Return the (X, Y) coordinate for the center point of the cell that contains the specified text.  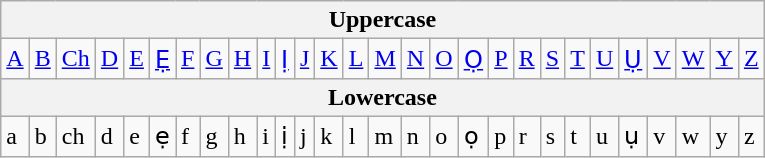
ch (76, 136)
A (15, 59)
j (304, 136)
F (188, 59)
Ch (76, 59)
Ị (286, 59)
N (415, 59)
m (385, 136)
y (724, 136)
n (415, 136)
V (662, 59)
E (137, 59)
z (751, 136)
g (214, 136)
s (552, 136)
p (501, 136)
v (662, 136)
ẹ (162, 136)
o (444, 136)
f (188, 136)
r (526, 136)
P (501, 59)
Ụ (634, 59)
w (693, 136)
ị (286, 136)
i (266, 136)
u (604, 136)
h (242, 136)
S (552, 59)
J (304, 59)
Y (724, 59)
K (329, 59)
H (242, 59)
ọ (474, 136)
Z (751, 59)
a (15, 136)
L (356, 59)
O (444, 59)
W (693, 59)
l (356, 136)
Lowercase (382, 97)
B (42, 59)
Uppercase (382, 20)
G (214, 59)
ụ (634, 136)
Ọ (474, 59)
U (604, 59)
t (578, 136)
D (109, 59)
d (109, 136)
I (266, 59)
R (526, 59)
M (385, 59)
b (42, 136)
e (137, 136)
T (578, 59)
Ẹ (162, 59)
k (329, 136)
